Output the [x, y] coordinate of the center of the cell containing the given text.  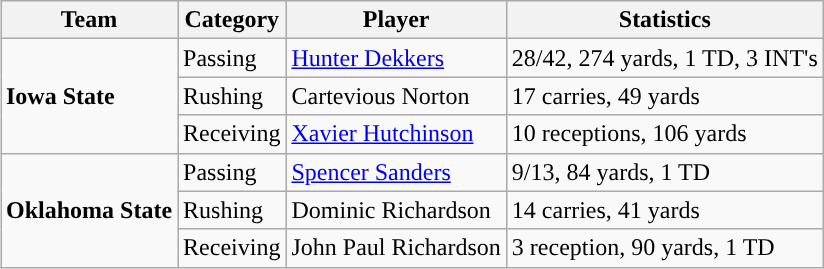
Oklahoma State [88, 210]
John Paul Richardson [396, 248]
Team [88, 20]
28/42, 274 yards, 1 TD, 3 INT's [664, 58]
Dominic Richardson [396, 210]
Statistics [664, 20]
Cartevious Norton [396, 96]
10 receptions, 106 yards [664, 134]
Player [396, 20]
Category [232, 20]
Iowa State [88, 96]
3 reception, 90 yards, 1 TD [664, 248]
Spencer Sanders [396, 172]
Hunter Dekkers [396, 58]
9/13, 84 yards, 1 TD [664, 172]
14 carries, 41 yards [664, 210]
Xavier Hutchinson [396, 134]
17 carries, 49 yards [664, 96]
